Search for the cell housing the specified text and yield its (x, y) center coordinate. 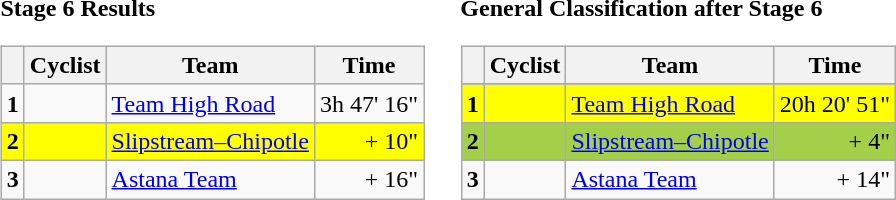
+ 14" (834, 179)
+ 4" (834, 141)
3h 47' 16" (368, 103)
+ 10" (368, 141)
20h 20' 51" (834, 103)
+ 16" (368, 179)
